Return [x, y] of the center of cell containing provided text 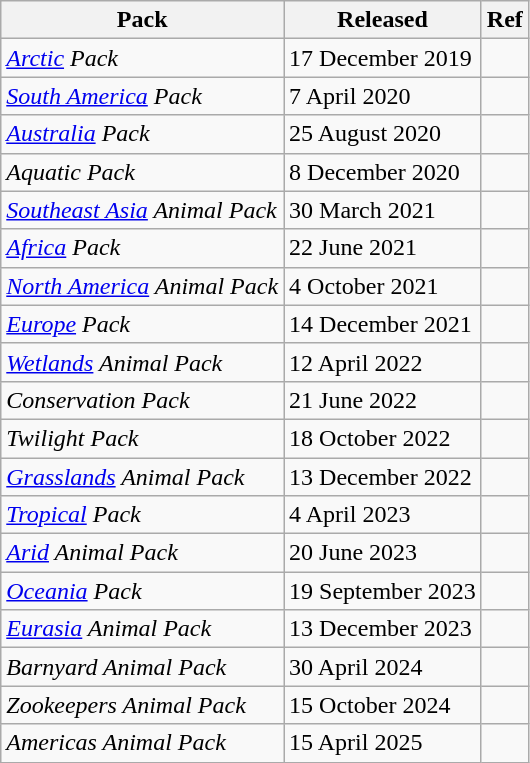
Arid Animal Pack [142, 553]
8 December 2020 [383, 172]
4 October 2021 [383, 286]
4 April 2023 [383, 515]
Europe Pack [142, 324]
15 October 2024 [383, 705]
14 December 2021 [383, 324]
North America Animal Pack [142, 286]
Twilight Pack [142, 438]
Grasslands Animal Pack [142, 477]
Africa Pack [142, 248]
Conservation Pack [142, 400]
19 September 2023 [383, 591]
13 December 2022 [383, 477]
Arctic Pack [142, 58]
20 June 2023 [383, 553]
Australia Pack [142, 134]
Barnyard Animal Pack [142, 667]
30 April 2024 [383, 667]
Ref [504, 20]
Oceania Pack [142, 591]
18 October 2022 [383, 438]
Americas Animal Pack [142, 743]
Eurasia Animal Pack [142, 629]
25 August 2020 [383, 134]
7 April 2020 [383, 96]
12 April 2022 [383, 362]
Tropical Pack [142, 515]
Released [383, 20]
South America Pack [142, 96]
22 June 2021 [383, 248]
13 December 2023 [383, 629]
Southeast Asia Animal Pack [142, 210]
21 June 2022 [383, 400]
Aquatic Pack [142, 172]
30 March 2021 [383, 210]
Pack [142, 20]
Wetlands Animal Pack [142, 362]
17 December 2019 [383, 58]
15 April 2025 [383, 743]
Zookeepers Animal Pack [142, 705]
